Provide the [x, y] coordinate of the cell's center where the given text is located.  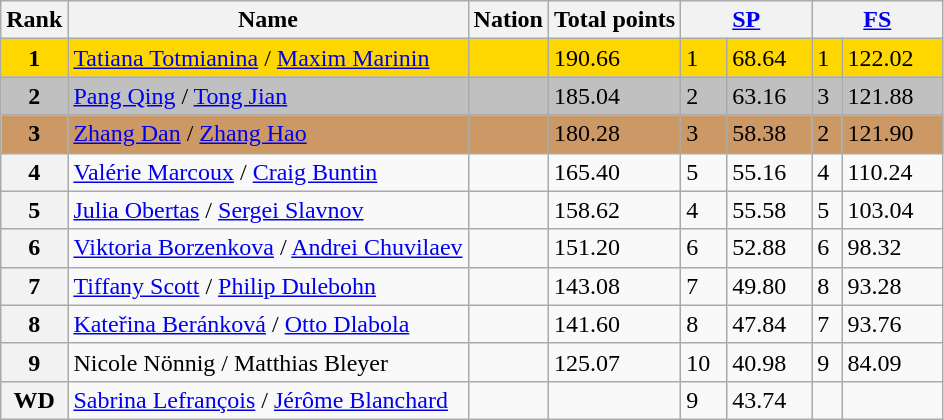
93.76 [892, 324]
Kateřina Beránková / Otto Dlabola [268, 324]
158.62 [614, 210]
143.08 [614, 286]
68.64 [770, 58]
47.84 [770, 324]
180.28 [614, 134]
93.28 [892, 286]
110.24 [892, 172]
98.32 [892, 248]
141.60 [614, 324]
FS [878, 20]
Nicole Nönnig / Matthias Bleyer [268, 362]
58.38 [770, 134]
Zhang Dan / Zhang Hao [268, 134]
125.07 [614, 362]
52.88 [770, 248]
Total points [614, 20]
49.80 [770, 286]
Sabrina Lefrançois / Jérôme Blanchard [268, 400]
Nation [508, 20]
121.90 [892, 134]
43.74 [770, 400]
122.02 [892, 58]
121.88 [892, 96]
Name [268, 20]
Tatiana Totmianina / Maxim Marinin [268, 58]
84.09 [892, 362]
103.04 [892, 210]
Viktoria Borzenkova / Andrei Chuvilaev [268, 248]
10 [704, 362]
Tiffany Scott / Philip Dulebohn [268, 286]
SP [746, 20]
190.66 [614, 58]
40.98 [770, 362]
165.40 [614, 172]
Julia Obertas / Sergei Slavnov [268, 210]
WD [34, 400]
55.58 [770, 210]
55.16 [770, 172]
185.04 [614, 96]
151.20 [614, 248]
Valérie Marcoux / Craig Buntin [268, 172]
63.16 [770, 96]
Rank [34, 20]
Pang Qing / Tong Jian [268, 96]
